Locate the cell with the specified text and output its [X, Y] center coordinate. 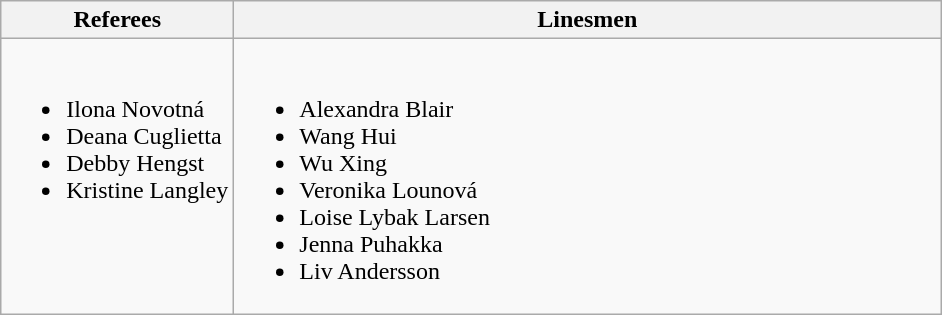
Alexandra Blair Wang Hui Wu Xing Veronika Lounová Loise Lybak Larsen Jenna Puhakka Liv Andersson [588, 176]
Ilona Novotná Deana Cuglietta Debby Hengst Kristine Langley [118, 176]
Linesmen [588, 20]
Referees [118, 20]
